Search for the cell housing the specified text and yield its (X, Y) center coordinate. 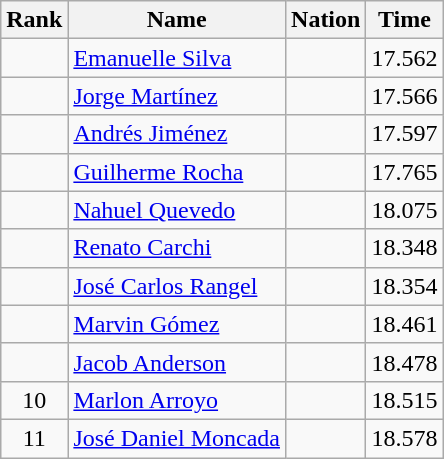
18.478 (404, 362)
Time (404, 20)
18.348 (404, 248)
Andrés Jiménez (177, 134)
17.765 (404, 172)
11 (34, 438)
18.515 (404, 400)
Jorge Martínez (177, 96)
Nation (326, 20)
Marlon Arroyo (177, 400)
18.578 (404, 438)
Renato Carchi (177, 248)
18.354 (404, 286)
Guilherme Rocha (177, 172)
17.566 (404, 96)
José Carlos Rangel (177, 286)
Emanuelle Silva (177, 58)
18.461 (404, 324)
Jacob Anderson (177, 362)
18.075 (404, 210)
Rank (34, 20)
10 (34, 400)
Name (177, 20)
Nahuel Quevedo (177, 210)
17.562 (404, 58)
José Daniel Moncada (177, 438)
Marvin Gómez (177, 324)
17.597 (404, 134)
